Output the [x, y] coordinate of the center of the cell containing the given text.  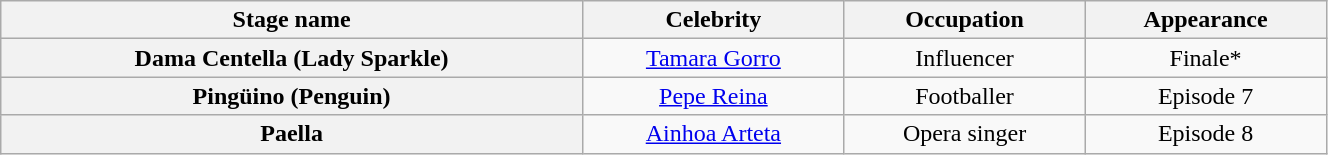
Appearance [1206, 20]
Pingüino (Penguin) [292, 96]
Paella [292, 134]
Opera singer [964, 134]
Episode 8 [1206, 134]
Stage name [292, 20]
Pepe Reina [713, 96]
Occupation [964, 20]
Dama Centella (Lady Sparkle) [292, 58]
Celebrity [713, 20]
Finale* [1206, 58]
Influencer [964, 58]
Tamara Gorro [713, 58]
Footballer [964, 96]
Episode 7 [1206, 96]
Ainhoa Arteta [713, 134]
